Determine the [x, y] coordinate at the center of the cell enclosing the given text.  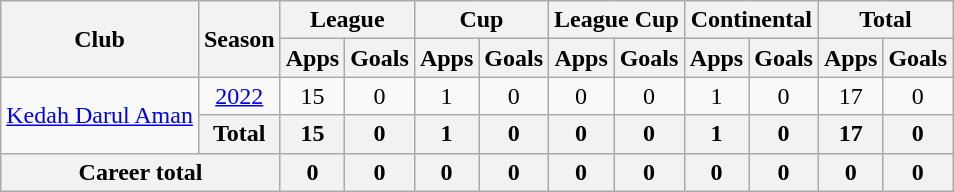
League Cup [617, 20]
Cup [481, 20]
2022 [239, 96]
Kedah Darul Aman [100, 115]
League [347, 20]
Season [239, 39]
Career total [140, 172]
Continental [751, 20]
Club [100, 39]
